Find where the given text appears and provide that cell's center as (X, Y) coordinate. 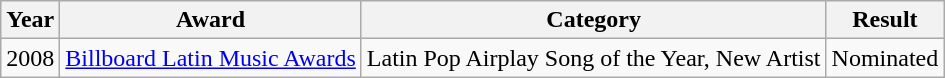
Billboard Latin Music Awards (211, 58)
Year (30, 20)
Category (594, 20)
Latin Pop Airplay Song of the Year, New Artist (594, 58)
Award (211, 20)
Nominated (885, 58)
Result (885, 20)
2008 (30, 58)
